Provide the [X, Y] coordinate of the cell's center where the given text is located.  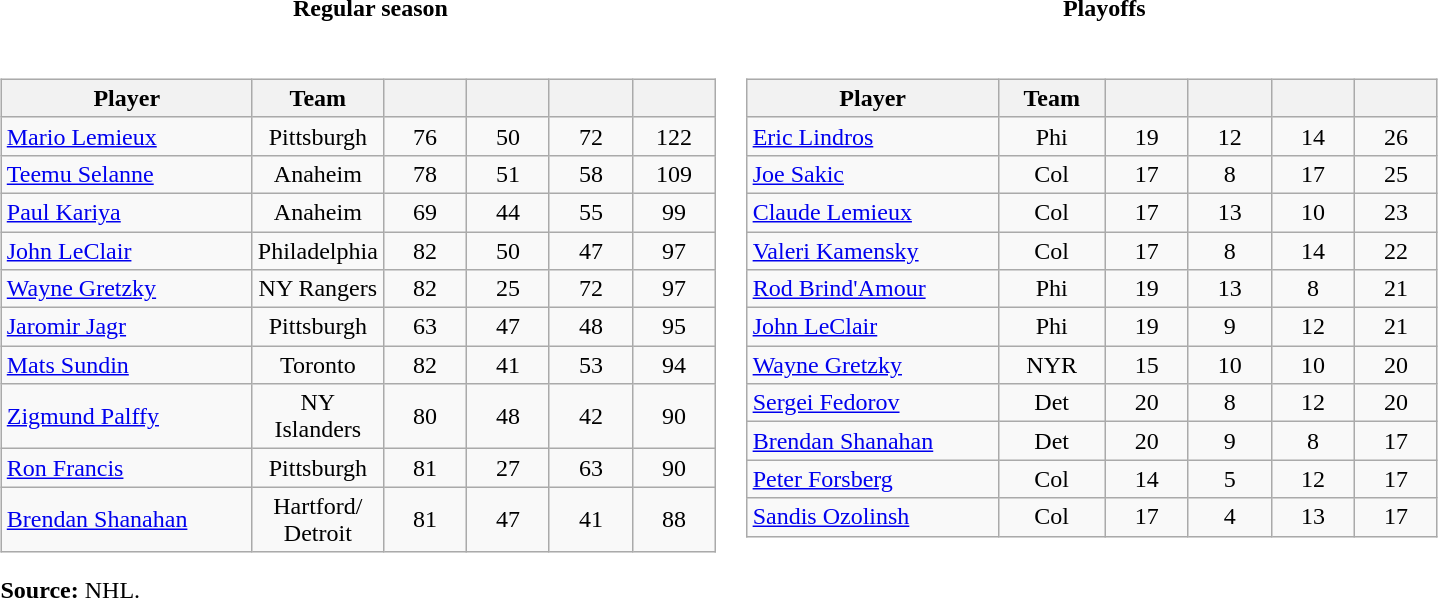
NYR [1052, 365]
27 [508, 468]
23 [1396, 212]
Claude Lemieux [872, 212]
80 [424, 416]
95 [674, 327]
Teemu Selanne [126, 174]
Valeri Kamensky [872, 251]
69 [424, 212]
44 [508, 212]
Sandis Ozolinsh [872, 517]
Hartford/Detroit [318, 520]
22 [1396, 251]
Philadelphia [318, 251]
Paul Kariya [126, 212]
78 [424, 174]
122 [674, 136]
4 [1230, 517]
88 [674, 520]
Mario Lemieux [126, 136]
42 [590, 416]
109 [674, 174]
5 [1230, 479]
Zigmund Palffy [126, 416]
Peter Forsberg [872, 479]
Eric Lindros [872, 136]
26 [1396, 136]
Sergei Fedorov [872, 403]
76 [424, 136]
99 [674, 212]
Toronto [318, 365]
Rod Brind'Amour [872, 289]
Jaromir Jagr [126, 327]
15 [1146, 365]
58 [590, 174]
53 [590, 365]
Mats Sundin [126, 365]
NY Rangers [318, 289]
94 [674, 365]
Ron Francis [126, 468]
55 [590, 212]
Joe Sakic [872, 174]
51 [508, 174]
NY Islanders [318, 416]
